Return the [X, Y] coordinate for the center point of the cell that contains the specified text.  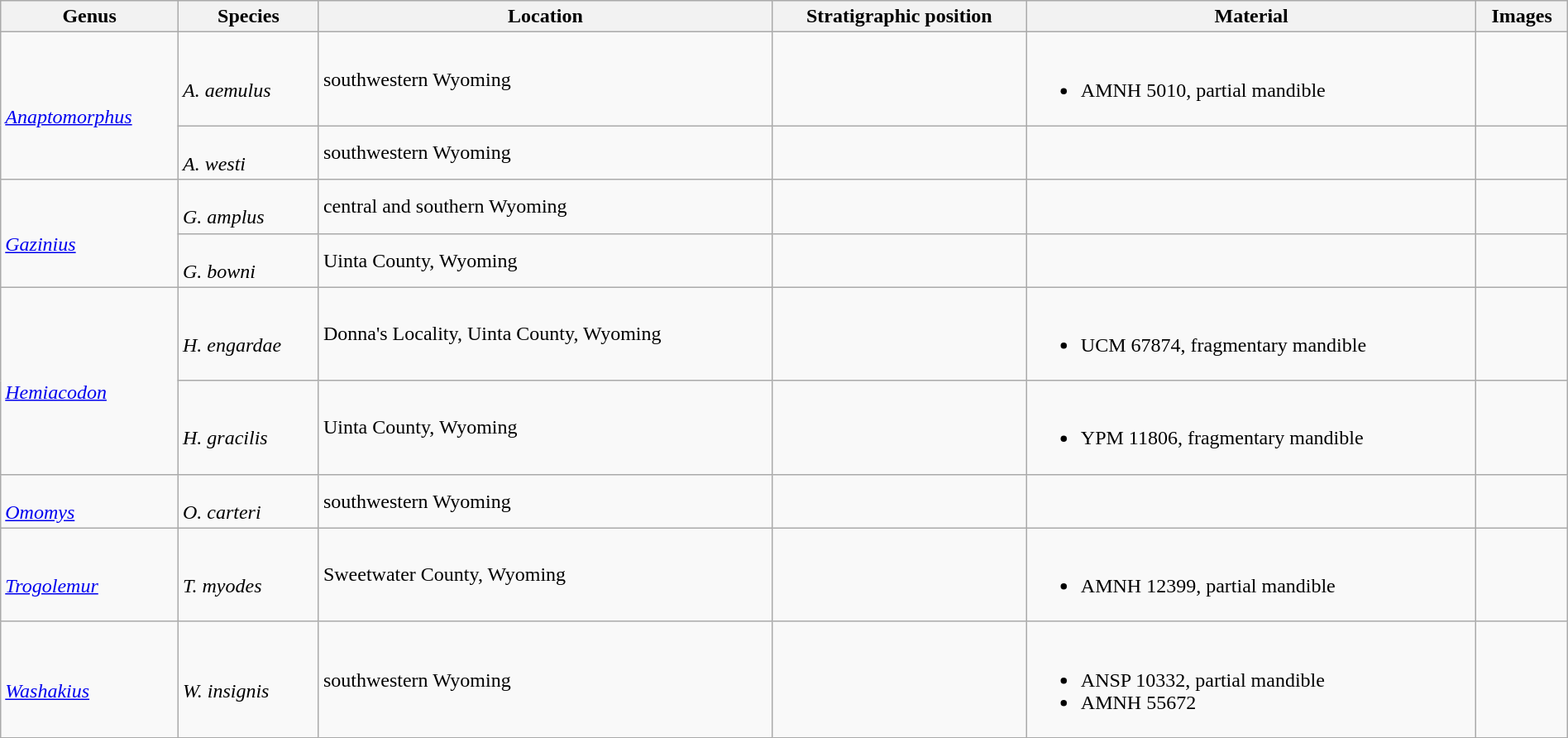
W. insignis [248, 679]
Sweetwater County, Wyoming [545, 574]
YPM 11806, fragmentary mandible [1251, 427]
Trogolemur [89, 574]
A. aemulus [248, 79]
central and southern Wyoming [545, 207]
Hemiacodon [89, 381]
A. westi [248, 152]
Images [1522, 17]
UCM 67874, fragmentary mandible [1251, 334]
T. myodes [248, 574]
Anaptomorphus [89, 106]
G. bowni [248, 260]
H. gracilis [248, 427]
Material [1251, 17]
H. engardae [248, 334]
Stratigraphic position [899, 17]
G. amplus [248, 207]
Omomys [89, 501]
ANSP 10332, partial mandibleAMNH 55672 [1251, 679]
Genus [89, 17]
O. carteri [248, 501]
Donna's Locality, Uinta County, Wyoming [545, 334]
AMNH 12399, partial mandible [1251, 574]
AMNH 5010, partial mandible [1251, 79]
Washakius [89, 679]
Location [545, 17]
Species [248, 17]
Gazinius [89, 233]
